From the cell containing the given text, extract its center point as (X, Y) coordinate. 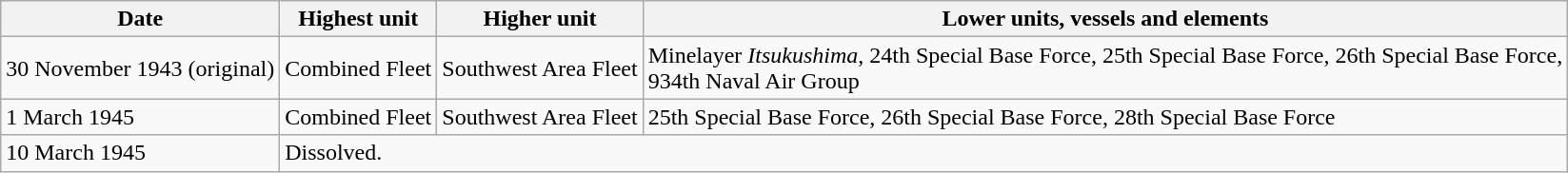
Dissolved. (923, 153)
30 November 1943 (original) (141, 68)
25th Special Base Force, 26th Special Base Force, 28th Special Base Force (1105, 117)
Highest unit (358, 19)
Minelayer Itsukushima, 24th Special Base Force, 25th Special Base Force, 26th Special Base Force,934th Naval Air Group (1105, 68)
1 March 1945 (141, 117)
Higher unit (540, 19)
Lower units, vessels and elements (1105, 19)
10 March 1945 (141, 153)
Date (141, 19)
